Return the [x, y] coordinate for the center point of the cell that contains the specified text.  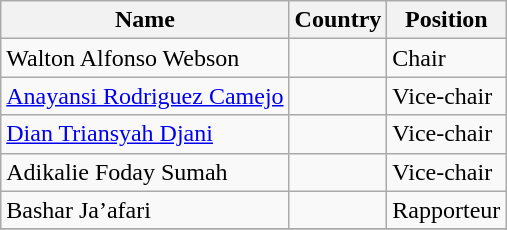
Dian Triansyah Djani [145, 134]
Bashar Ja’afari [145, 210]
Country [338, 20]
Chair [446, 58]
Name [145, 20]
Walton Alfonso Webson [145, 58]
Anayansi Rodriguez Camejo [145, 96]
Adikalie Foday Sumah [145, 172]
Rapporteur [446, 210]
Position [446, 20]
